Scan for the cell matching the given text and deliver its [x, y] coordinate at center. 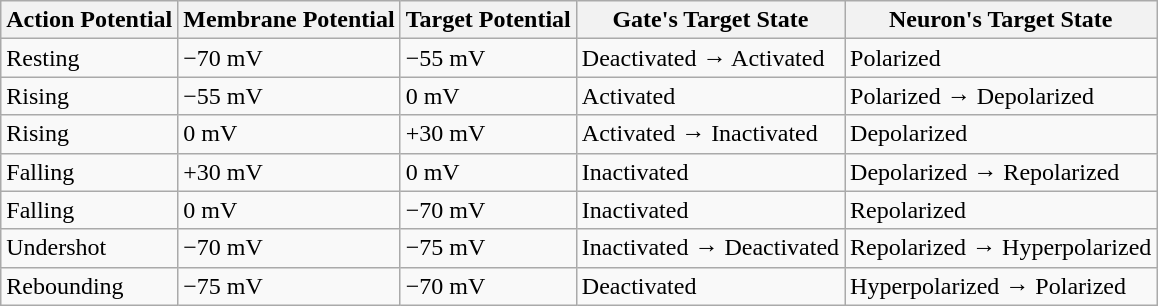
Hyperpolarized → Polarized [1001, 286]
Deactivated [710, 286]
Activated [710, 96]
Deactivated → Activated [710, 58]
Rebounding [90, 286]
Polarized [1001, 58]
Resting [90, 58]
Depolarized → Repolarized [1001, 172]
Repolarized → Hyperpolarized [1001, 248]
Gate's Target State [710, 20]
Depolarized [1001, 134]
Target Potential [488, 20]
Repolarized [1001, 210]
Polarized → Depolarized [1001, 96]
Undershot [90, 248]
Action Potential [90, 20]
Activated → Inactivated [710, 134]
Membrane Potential [289, 20]
Inactivated → Deactivated [710, 248]
Neuron's Target State [1001, 20]
